Extract the [X, Y] coordinate from the center of the cell holding the provided text.  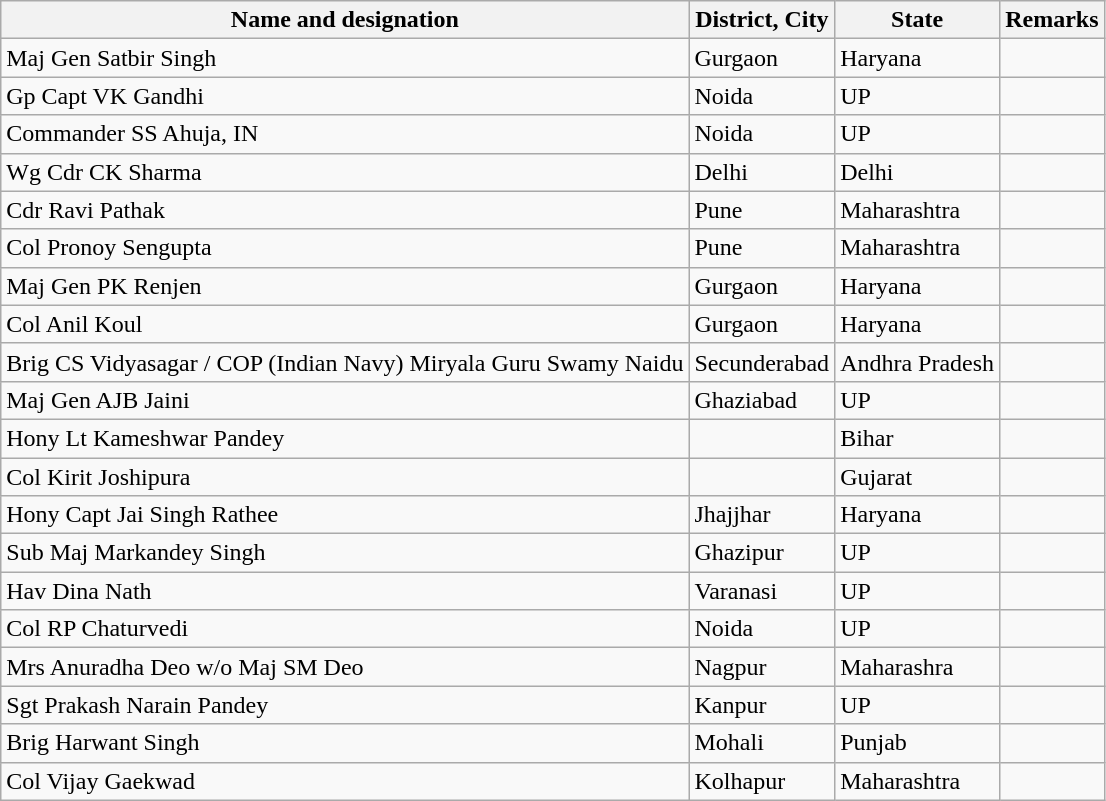
Wg Cdr CK Sharma [345, 172]
Hav Dina Nath [345, 591]
District, City [762, 20]
Gp Capt VK Gandhi [345, 96]
Brig Harwant Singh [345, 743]
Col RP Chaturvedi [345, 629]
Maj Gen Satbir Singh [345, 58]
Col Pronoy Sengupta [345, 248]
Col Anil Koul [345, 324]
Mohali [762, 743]
Maharashra [918, 667]
Ghaziabad [762, 400]
Hony Capt Jai Singh Rathee [345, 515]
Varanasi [762, 591]
Bihar [918, 438]
Maj Gen AJB Jaini [345, 400]
Kolhapur [762, 781]
Secunderabad [762, 362]
Punjab [918, 743]
Name and designation [345, 20]
Mrs Anuradha Deo w/o Maj SM Deo [345, 667]
Ghazipur [762, 553]
State [918, 20]
Sub Maj Markandey Singh [345, 553]
Commander SS Ahuja, IN [345, 134]
Nagpur [762, 667]
Kanpur [762, 705]
Brig CS Vidyasagar / COP (Indian Navy) Miryala Guru Swamy Naidu [345, 362]
Col Kirit Joshipura [345, 477]
Maj Gen PK Renjen [345, 286]
Gujarat [918, 477]
Remarks [1052, 20]
Andhra Pradesh [918, 362]
Hony Lt Kameshwar Pandey [345, 438]
Sgt Prakash Narain Pandey [345, 705]
Cdr Ravi Pathak [345, 210]
Col Vijay Gaekwad [345, 781]
Jhajjhar [762, 515]
